Pinpoint the cell where the given text exists, returning its [x, y] midpoint coordinate. 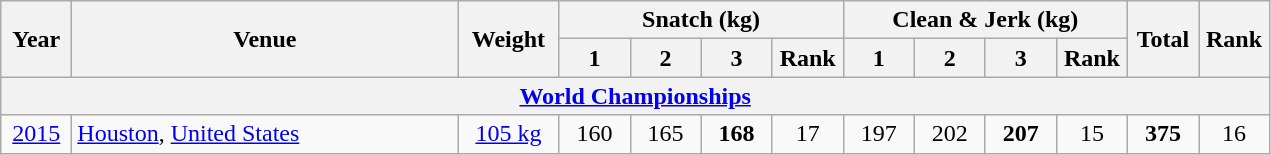
Total [1162, 39]
World Championships [636, 96]
168 [736, 134]
15 [1092, 134]
207 [1020, 134]
160 [594, 134]
202 [950, 134]
Snatch (kg) [701, 20]
Venue [265, 39]
Weight [508, 39]
105 kg [508, 134]
Clean & Jerk (kg) [985, 20]
165 [666, 134]
Houston, United States [265, 134]
375 [1162, 134]
Year [36, 39]
17 [808, 134]
197 [878, 134]
16 [1234, 134]
2015 [36, 134]
